Return the (X, Y) coordinate for the center point of the cell that contains the specified text.  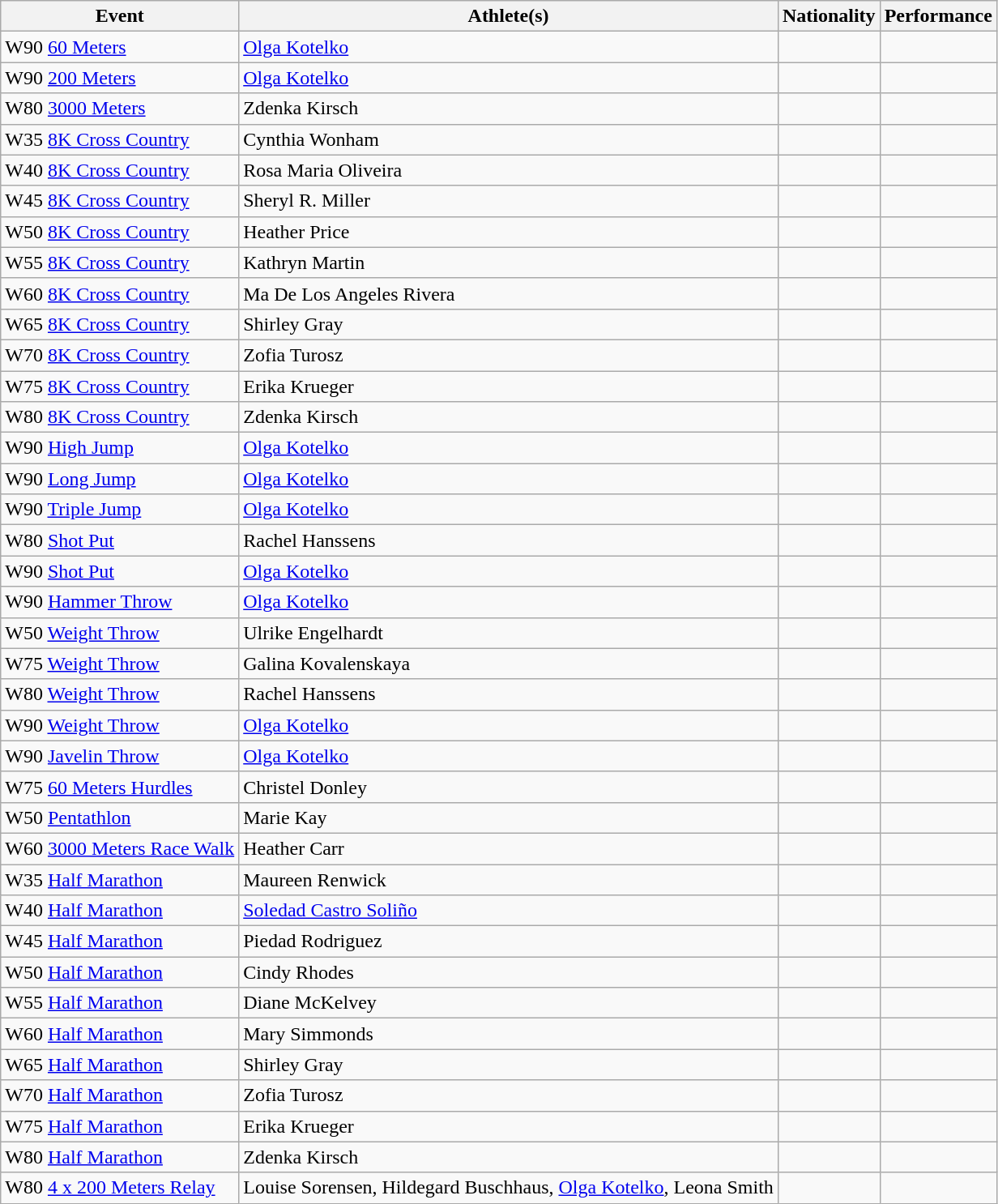
W90 60 Meters (120, 47)
W35 Half Marathon (120, 879)
Rosa Maria Oliveira (509, 170)
W50 8K Cross Country (120, 232)
Athlete(s) (509, 16)
W60 3000 Meters Race Walk (120, 848)
W50 Half Marathon (120, 972)
Mary Simmonds (509, 1034)
W45 Half Marathon (120, 941)
Sheryl R. Miller (509, 201)
Heather Carr (509, 848)
W80 Weight Throw (120, 694)
W80 Shot Put (120, 540)
Cindy Rhodes (509, 972)
Maureen Renwick (509, 879)
W65 Half Marathon (120, 1065)
W45 8K Cross Country (120, 201)
W80 8K Cross Country (120, 417)
W65 8K Cross Country (120, 324)
W90 Javelin Throw (120, 756)
Kathryn Martin (509, 263)
W80 Half Marathon (120, 1157)
W80 3000 Meters (120, 109)
Ma De Los Angeles Rivera (509, 293)
W60 8K Cross Country (120, 293)
Marie Kay (509, 818)
W35 8K Cross Country (120, 139)
W90 Triple Jump (120, 510)
W75 8K Cross Country (120, 386)
W75 60 Meters Hurdles (120, 787)
W90 High Jump (120, 448)
W80 4 x 200 Meters Relay (120, 1188)
W75 Half Marathon (120, 1126)
W60 Half Marathon (120, 1034)
W90 Weight Throw (120, 725)
W90 200 Meters (120, 78)
W40 8K Cross Country (120, 170)
Piedad Rodriguez (509, 941)
Nationality (829, 16)
W90 Long Jump (120, 479)
Galina Kovalenskaya (509, 664)
W55 Half Marathon (120, 1003)
W75 Weight Throw (120, 664)
Louise Sorensen, Hildegard Buschhaus, Olga Kotelko, Leona Smith (509, 1188)
Diane McKelvey (509, 1003)
W90 Shot Put (120, 571)
W90 Hammer Throw (120, 602)
Christel Donley (509, 787)
W55 8K Cross Country (120, 263)
W40 Half Marathon (120, 911)
W70 Half Marathon (120, 1095)
Ulrike Engelhardt (509, 633)
Event (120, 16)
W70 8K Cross Country (120, 355)
Cynthia Wonham (509, 139)
Heather Price (509, 232)
W50 Pentathlon (120, 818)
W50 Weight Throw (120, 633)
Performance (938, 16)
Soledad Castro Soliño (509, 911)
